Detect which cell encompasses the target text, then output its [x, y] center coordinate. 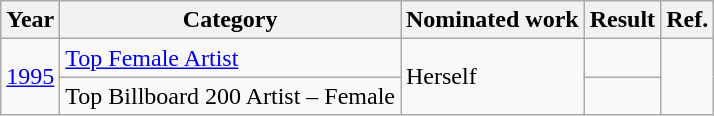
Ref. [688, 20]
Year [30, 20]
Top Female Artist [230, 58]
Top Billboard 200 Artist – Female [230, 96]
Nominated work [492, 20]
Category [230, 20]
1995 [30, 77]
Result [622, 20]
Herself [492, 77]
